Return [X, Y] of the center of cell containing provided text 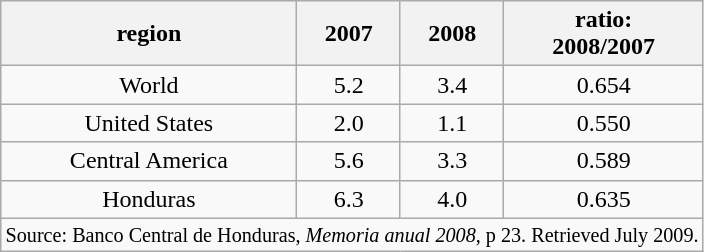
6.3 [349, 199]
region [149, 34]
0.589 [604, 161]
0.635 [604, 199]
2008 [452, 34]
Honduras [149, 199]
3.3 [452, 161]
United States [149, 123]
0.550 [604, 123]
0.654 [604, 85]
4.0 [452, 199]
Source: Banco Central de Honduras, Memoria anual 2008, p 23. Retrieved July 2009. [352, 235]
5.2 [349, 85]
3.4 [452, 85]
Central America [149, 161]
ratio:2008/2007 [604, 34]
2007 [349, 34]
5.6 [349, 161]
2.0 [349, 123]
World [149, 85]
1.1 [452, 123]
